Extract the (x, y) coordinate from the center of the cell holding the provided text.  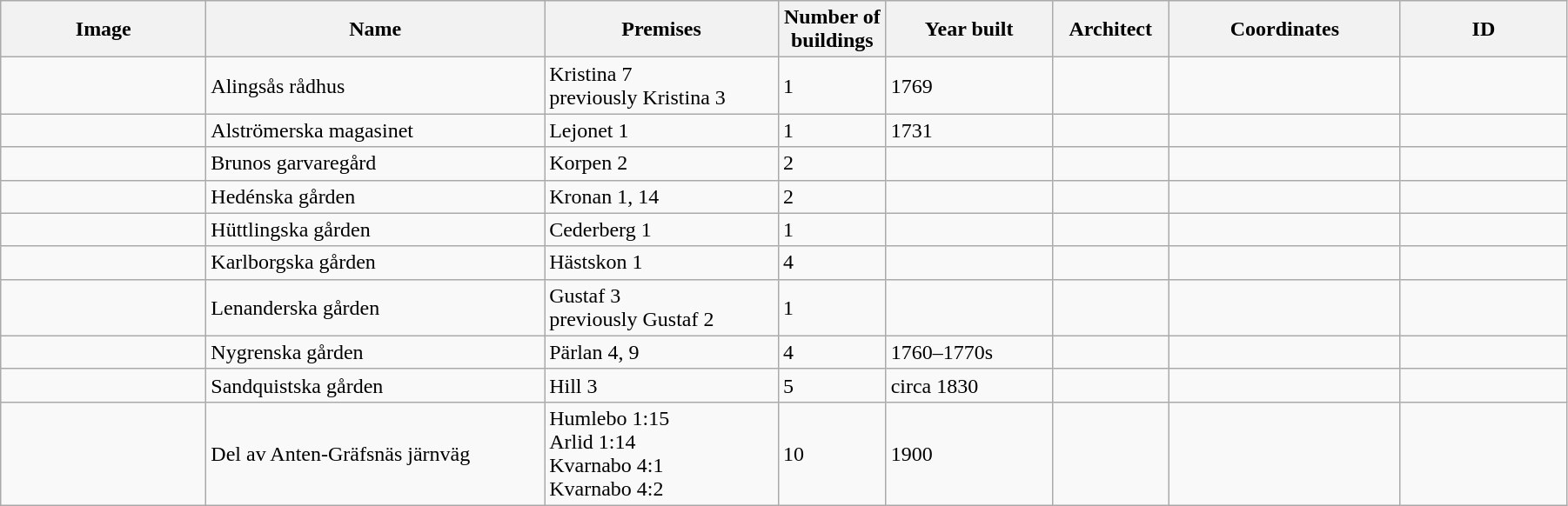
Year built (969, 30)
5 (833, 385)
Coordinates (1284, 30)
Gustaf 3previously Gustaf 2 (661, 308)
Hedénska gården (376, 196)
Cederberg 1 (661, 230)
Alingsås rådhus (376, 85)
Hill 3 (661, 385)
Hüttlingska gården (376, 230)
1760–1770s (969, 352)
Architect (1110, 30)
Karlborgska gården (376, 263)
Nygrenska gården (376, 352)
Pärlan 4, 9 (661, 352)
Brunos garvaregård (376, 163)
Kronan 1, 14 (661, 196)
Alströmerska magasinet (376, 130)
Lenanderska gården (376, 308)
1900 (969, 454)
Number ofbuildings (833, 30)
Humlebo 1:15Arlid 1:14Kvarnabo 4:1Kvarnabo 4:2 (661, 454)
Name (376, 30)
ID (1483, 30)
Kristina 7previously Kristina 3 (661, 85)
1769 (969, 85)
Hästskon 1 (661, 263)
Sandquistska gården (376, 385)
Del av Anten-Gräfsnäs järnväg (376, 454)
Image (104, 30)
Korpen 2 (661, 163)
Premises (661, 30)
Lejonet 1 (661, 130)
10 (833, 454)
circa 1830 (969, 385)
1731 (969, 130)
